Search for the cell housing the specified text and yield its [X, Y] center coordinate. 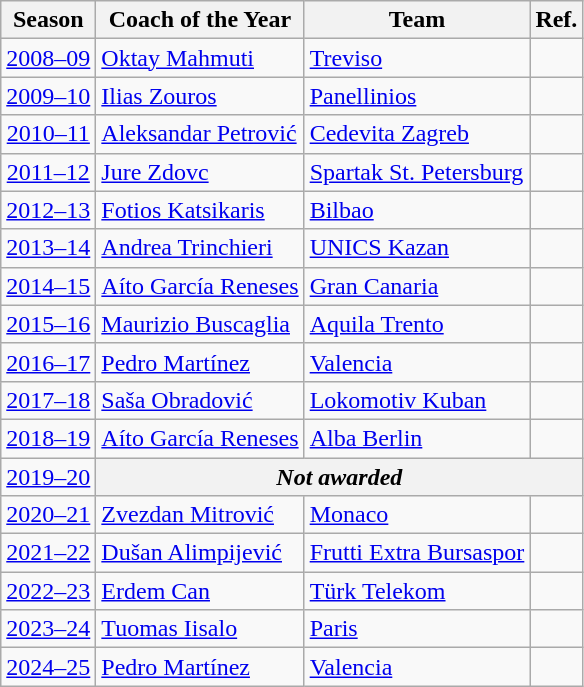
Alba Berlin [417, 438]
Saša Obradović [200, 400]
Not awarded [340, 477]
2018–19 [48, 438]
Paris [417, 629]
Ilias Zouros [200, 96]
Panellinios [417, 96]
Ref. [556, 20]
2019–20 [48, 477]
Spartak St. Petersburg [417, 172]
2017–18 [48, 400]
Aquila Trento [417, 324]
Andrea Trinchieri [200, 248]
Maurizio Buscaglia [200, 324]
Bilbao [417, 210]
2014–15 [48, 286]
Jure Zdovc [200, 172]
Türk Telekom [417, 591]
UNICS Kazan [417, 248]
2016–17 [48, 362]
Aleksandar Petrović [200, 134]
Monaco [417, 515]
2023–24 [48, 629]
2008–09 [48, 58]
2021–22 [48, 553]
Lokomotiv Kuban [417, 400]
2009–10 [48, 96]
Tuomas Iisalo [200, 629]
Zvezdan Mitrović [200, 515]
Frutti Extra Bursaspor [417, 553]
Treviso [417, 58]
Gran Canaria [417, 286]
Erdem Can [200, 591]
Cedevita Zagreb [417, 134]
2010–11 [48, 134]
Season [48, 20]
2012–13 [48, 210]
2013–14 [48, 248]
Fotios Katsikaris [200, 210]
2011–12 [48, 172]
Oktay Mahmuti [200, 58]
2022–23 [48, 591]
Dušan Alimpijević [200, 553]
Coach of the Year [200, 20]
2020–21 [48, 515]
Team [417, 20]
2024–25 [48, 667]
2015–16 [48, 324]
